Scan for the cell matching the given text and deliver its (X, Y) coordinate at center. 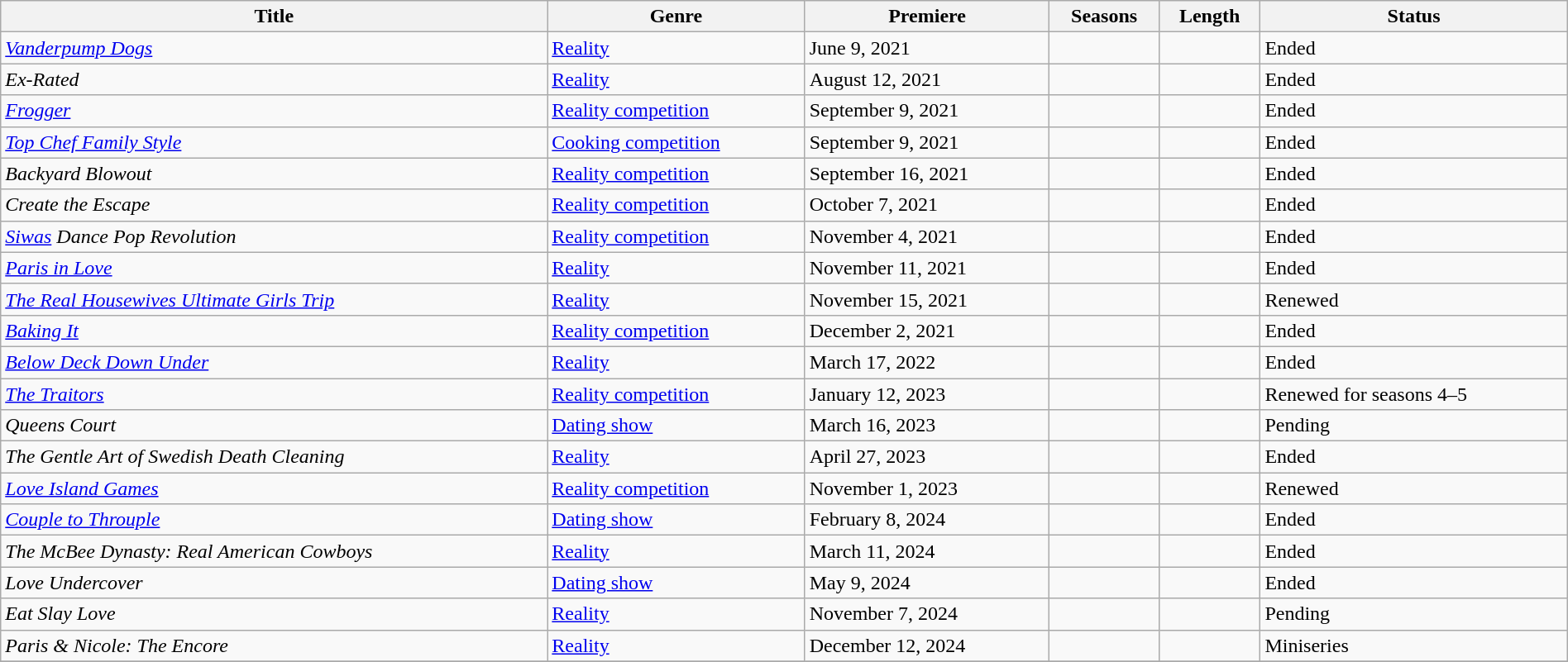
The Traitors (275, 394)
Status (1414, 17)
October 7, 2021 (927, 205)
February 8, 2024 (927, 520)
March 17, 2022 (927, 362)
Title (275, 17)
Vanderpump Dogs (275, 48)
The McBee Dynasty: Real American Cowboys (275, 551)
Cooking competition (676, 142)
December 12, 2024 (927, 645)
Backyard Blowout (275, 174)
June 9, 2021 (927, 48)
May 9, 2024 (927, 583)
November 4, 2021 (927, 236)
Top Chef Family Style (275, 142)
Below Deck Down Under (275, 362)
Length (1209, 17)
Paris & Nicole: The Encore (275, 645)
March 16, 2023 (927, 426)
Baking It (275, 331)
Couple to Throuple (275, 520)
November 15, 2021 (927, 299)
November 7, 2024 (927, 614)
Premiere (927, 17)
November 1, 2023 (927, 488)
January 12, 2023 (927, 394)
Eat Slay Love (275, 614)
Siwas Dance Pop Revolution (275, 236)
Ex-Rated (275, 79)
April 27, 2023 (927, 457)
November 11, 2021 (927, 268)
Miniseries (1414, 645)
Seasons (1104, 17)
August 12, 2021 (927, 79)
September 16, 2021 (927, 174)
Love Undercover (275, 583)
December 2, 2021 (927, 331)
Queens Court (275, 426)
Paris in Love (275, 268)
Renewed for seasons 4–5 (1414, 394)
The Gentle Art of Swedish Death Cleaning (275, 457)
Frogger (275, 111)
Create the Escape (275, 205)
The Real Housewives Ultimate Girls Trip (275, 299)
March 11, 2024 (927, 551)
Genre (676, 17)
Love Island Games (275, 488)
